Capture the cell that displays the provided text and extract its [X, Y] central coordinate. 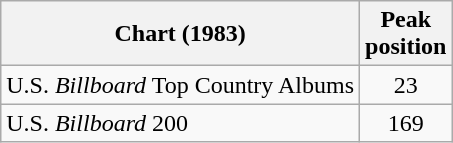
23 [406, 85]
U.S. Billboard 200 [180, 123]
Peakposition [406, 34]
169 [406, 123]
U.S. Billboard Top Country Albums [180, 85]
Chart (1983) [180, 34]
